From the cell containing the given text, extract its center point as (x, y) coordinate. 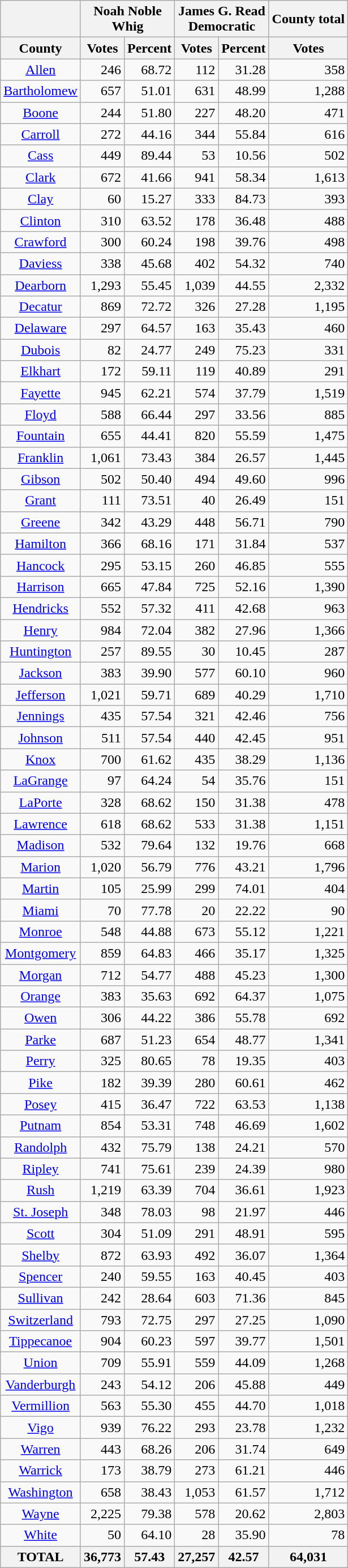
227 (197, 113)
Orange (41, 997)
43.29 (149, 522)
Hancock (41, 565)
570 (308, 1147)
60.61 (243, 1083)
44.88 (149, 932)
80.65 (149, 1061)
44.22 (149, 1018)
61.21 (243, 1471)
257 (102, 652)
64.10 (149, 1535)
Hamilton (41, 544)
20.62 (243, 1514)
Scott (41, 1233)
51.80 (149, 113)
60 (102, 199)
36,773 (102, 1557)
89.55 (149, 652)
Montgomery (41, 953)
Floyd (41, 415)
588 (102, 415)
980 (308, 1169)
45.88 (243, 1385)
Allen (41, 70)
Fayette (41, 393)
1,268 (308, 1363)
393 (308, 199)
996 (308, 479)
1,195 (308, 307)
Randolph (41, 1147)
10.56 (243, 156)
Spencer (41, 1276)
82 (102, 350)
45.23 (243, 975)
19.35 (243, 1061)
41.66 (149, 177)
246 (102, 70)
70 (102, 910)
603 (197, 1298)
1,796 (308, 867)
709 (102, 1363)
40.29 (243, 695)
448 (197, 522)
47.84 (149, 587)
44.55 (243, 285)
1,053 (197, 1492)
Dearborn (41, 285)
Madison (41, 845)
79.64 (149, 845)
1,475 (308, 436)
577 (197, 673)
673 (197, 932)
55.84 (243, 134)
198 (197, 242)
1,519 (308, 393)
1,364 (308, 1255)
44.16 (149, 134)
75.61 (149, 1169)
119 (197, 371)
597 (197, 1341)
40.45 (243, 1276)
344 (197, 134)
595 (308, 1233)
72.75 (149, 1320)
150 (197, 802)
10.45 (243, 652)
35.43 (243, 328)
Vermillion (41, 1406)
59.55 (149, 1276)
1,288 (308, 91)
98 (197, 1212)
578 (197, 1514)
478 (308, 802)
1,020 (102, 867)
533 (197, 824)
30 (197, 652)
55.91 (149, 1363)
60.10 (243, 673)
60.23 (149, 1341)
280 (197, 1083)
56.71 (243, 522)
Crawford (41, 242)
Greene (41, 522)
1,712 (308, 1492)
15.27 (149, 199)
1,325 (308, 953)
1,090 (308, 1320)
869 (102, 307)
Lawrence (41, 824)
77.78 (149, 910)
443 (102, 1449)
845 (308, 1298)
511 (102, 738)
306 (102, 1018)
559 (197, 1363)
273 (197, 1471)
27.28 (243, 307)
St. Joseph (41, 1212)
358 (308, 70)
171 (197, 544)
Carroll (41, 134)
39.76 (243, 242)
42.46 (243, 716)
618 (102, 824)
Hendricks (41, 608)
64.24 (149, 781)
62.21 (149, 393)
704 (197, 1190)
58.34 (243, 177)
63.53 (243, 1104)
1,219 (102, 1190)
31.74 (243, 1449)
35.76 (243, 781)
42.45 (243, 738)
178 (197, 220)
Jackson (41, 673)
35.17 (243, 953)
97 (102, 781)
38.43 (149, 1492)
59.11 (149, 371)
57.43 (149, 1557)
50 (102, 1535)
Grant (41, 501)
722 (197, 1104)
27,257 (197, 1557)
20 (197, 910)
462 (308, 1083)
63.52 (149, 220)
563 (102, 1406)
51.23 (149, 1040)
415 (102, 1104)
Dubois (41, 350)
53.31 (149, 1126)
1,039 (197, 285)
19.76 (243, 845)
1,445 (308, 458)
1,221 (308, 932)
55.30 (149, 1406)
1,293 (102, 285)
48.91 (243, 1233)
239 (197, 1169)
Pike (41, 1083)
75.79 (149, 1147)
24.21 (243, 1147)
555 (308, 565)
46.85 (243, 565)
72.04 (149, 630)
548 (102, 932)
36.47 (149, 1104)
700 (102, 759)
658 (102, 1492)
Union (41, 1363)
616 (308, 134)
39.77 (243, 1341)
66.44 (149, 415)
687 (102, 1040)
287 (308, 652)
Gibson (41, 479)
54 (197, 781)
649 (308, 1449)
138 (197, 1147)
386 (197, 1018)
27.96 (243, 630)
Daviess (41, 263)
939 (102, 1428)
793 (102, 1320)
38.79 (149, 1471)
48.20 (243, 113)
1,232 (308, 1428)
494 (197, 479)
57.32 (149, 608)
384 (197, 458)
790 (308, 522)
945 (102, 393)
63.39 (149, 1190)
LaGrange (41, 781)
35.63 (149, 997)
668 (308, 845)
60.24 (149, 242)
532 (102, 845)
112 (197, 70)
460 (308, 328)
Vigo (41, 1428)
Vanderburgh (41, 1385)
382 (197, 630)
51.09 (149, 1233)
854 (102, 1126)
LaPorte (41, 802)
43.21 (243, 867)
249 (197, 350)
411 (197, 608)
1,136 (308, 759)
Elkhart (41, 371)
53.15 (149, 565)
Noah NobleWhig (127, 19)
1,138 (308, 1104)
951 (308, 738)
James G. ReadDemocratic (222, 19)
Owen (41, 1018)
859 (102, 953)
748 (197, 1126)
1,390 (308, 587)
73.43 (149, 458)
440 (197, 738)
492 (197, 1255)
56.79 (149, 867)
Sullivan (41, 1298)
776 (197, 867)
Jennings (41, 716)
Cass (41, 156)
40.89 (243, 371)
Shelby (41, 1255)
89.44 (149, 156)
Tippecanoe (41, 1341)
Marion (41, 867)
33.56 (243, 415)
Miami (41, 910)
243 (102, 1385)
242 (102, 1298)
333 (197, 199)
Huntington (41, 652)
Ripley (41, 1169)
2,225 (102, 1514)
321 (197, 716)
963 (308, 608)
182 (102, 1083)
39.90 (149, 673)
51.01 (149, 91)
46.69 (243, 1126)
404 (308, 888)
40 (197, 501)
904 (102, 1341)
1,018 (308, 1406)
Bartholomew (41, 91)
Switzerland (41, 1320)
672 (102, 177)
299 (197, 888)
1,341 (308, 1040)
Perry (41, 1061)
37.79 (243, 393)
26.57 (243, 458)
63.93 (149, 1255)
471 (308, 113)
54.77 (149, 975)
74.01 (243, 888)
342 (102, 522)
Warren (41, 1449)
820 (197, 436)
300 (102, 242)
75.23 (243, 350)
984 (102, 630)
76.22 (149, 1428)
498 (308, 242)
740 (308, 263)
310 (102, 220)
Harrison (41, 587)
665 (102, 587)
657 (102, 91)
1,300 (308, 975)
27.25 (243, 1320)
1,613 (308, 177)
73.51 (149, 501)
36.07 (243, 1255)
331 (308, 350)
Clinton (41, 220)
293 (197, 1428)
2,803 (308, 1514)
22.22 (243, 910)
TOTAL (41, 1557)
941 (197, 177)
68.72 (149, 70)
295 (102, 565)
654 (197, 1040)
50.40 (149, 479)
90 (308, 910)
61.62 (149, 759)
55.59 (243, 436)
325 (102, 1061)
72.72 (149, 307)
326 (197, 307)
55.45 (149, 285)
Monroe (41, 932)
36.61 (243, 1190)
552 (102, 608)
45.68 (149, 263)
1,075 (308, 997)
2,332 (308, 285)
Jefferson (41, 695)
402 (197, 263)
39.39 (149, 1083)
71.36 (243, 1298)
Rush (41, 1190)
725 (197, 587)
Johnson (41, 738)
38.29 (243, 759)
64.37 (243, 997)
304 (102, 1233)
35.90 (243, 1535)
537 (308, 544)
741 (102, 1169)
53 (197, 156)
County total (308, 19)
756 (308, 716)
28 (197, 1535)
28.64 (149, 1298)
240 (102, 1276)
Decatur (41, 307)
1,602 (308, 1126)
County (41, 48)
Wayne (41, 1514)
55.12 (243, 932)
Henry (41, 630)
79.38 (149, 1514)
54.32 (243, 263)
366 (102, 544)
64,031 (308, 1557)
42.57 (243, 1557)
132 (197, 845)
1,923 (308, 1190)
338 (102, 263)
25.99 (149, 888)
1,366 (308, 630)
Warrick (41, 1471)
105 (102, 888)
48.77 (243, 1040)
21.97 (243, 1212)
Franklin (41, 458)
23.78 (243, 1428)
328 (102, 802)
1,021 (102, 695)
631 (197, 91)
244 (102, 113)
42.68 (243, 608)
31.84 (243, 544)
Posey (41, 1104)
173 (102, 1471)
64.83 (149, 953)
1,710 (308, 695)
24.39 (243, 1169)
44.41 (149, 436)
432 (102, 1147)
55.78 (243, 1018)
Knox (41, 759)
68.16 (149, 544)
49.60 (243, 479)
Fountain (41, 436)
Washington (41, 1492)
872 (102, 1255)
26.49 (243, 501)
36.48 (243, 220)
689 (197, 695)
960 (308, 673)
574 (197, 393)
348 (102, 1212)
Morgan (41, 975)
48.99 (243, 91)
Boone (41, 113)
455 (197, 1406)
Delaware (41, 328)
54.12 (149, 1385)
885 (308, 415)
Clay (41, 199)
111 (102, 501)
466 (197, 953)
84.73 (243, 199)
44.09 (243, 1363)
44.70 (243, 1406)
68.26 (149, 1449)
59.71 (149, 695)
Putnam (41, 1126)
1,061 (102, 458)
24.77 (149, 350)
64.57 (149, 328)
White (41, 1535)
61.57 (243, 1492)
260 (197, 565)
Martin (41, 888)
Clark (41, 177)
31.28 (243, 70)
272 (102, 134)
1,151 (308, 824)
Parke (41, 1040)
655 (102, 436)
172 (102, 371)
52.16 (243, 587)
1,501 (308, 1341)
78.03 (149, 1212)
712 (102, 975)
